Scan for the cell matching the given text and deliver its [x, y] coordinate at center. 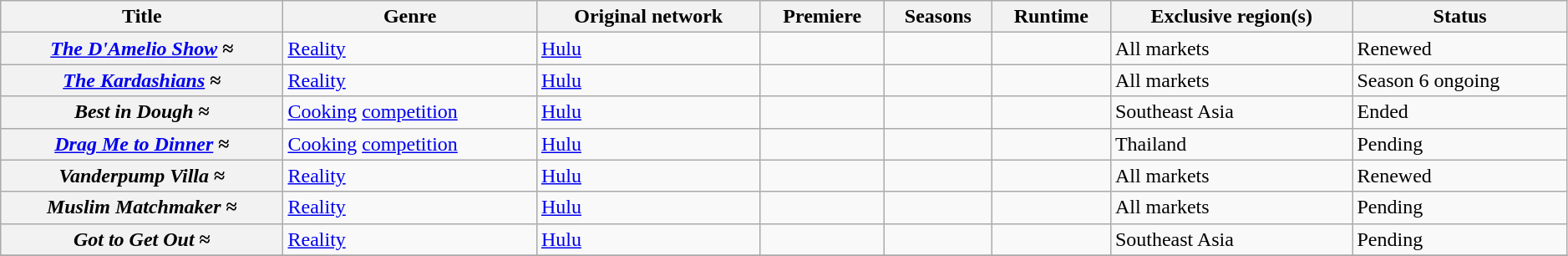
The Kardashians ≈ [142, 80]
Thailand [1231, 144]
Original network [648, 17]
Vanderpump Villa ≈ [142, 176]
Seasons [937, 17]
Drag Me to Dinner ≈ [142, 144]
Exclusive region(s) [1231, 17]
Premiere [822, 17]
Runtime [1051, 17]
Ended [1460, 112]
Title [142, 17]
The D'Amelio Show ≈ [142, 49]
Got to Get Out ≈ [142, 239]
Status [1460, 17]
Best in Dough ≈ [142, 112]
Muslim Matchmaker ≈ [142, 207]
Genre [409, 17]
Season 6 ongoing [1460, 80]
